Return [X, Y] of the center of cell containing provided text 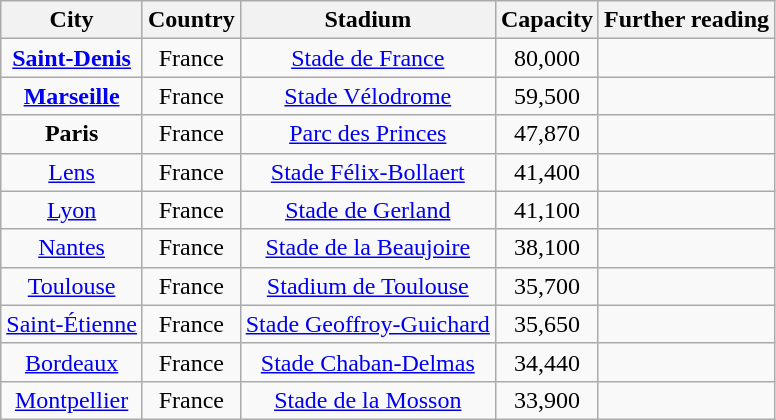
Toulouse [72, 286]
Stadium de Toulouse [368, 286]
Stade de France [368, 58]
Stade Chaban-Delmas [368, 362]
35,650 [546, 324]
Parc des Princes [368, 134]
33,900 [546, 400]
Paris [72, 134]
Lens [72, 172]
Stade de Gerland [368, 210]
Bordeaux [72, 362]
34,440 [546, 362]
Further reading [686, 20]
Stade Vélodrome [368, 96]
Saint-Denis [72, 58]
Saint-Étienne [72, 324]
Stade de la Beaujoire [368, 248]
Lyon [72, 210]
City [72, 20]
80,000 [546, 58]
41,100 [546, 210]
Montpellier [72, 400]
35,700 [546, 286]
38,100 [546, 248]
47,870 [546, 134]
59,500 [546, 96]
41,400 [546, 172]
Country [191, 20]
Stade Félix-Bollaert [368, 172]
Capacity [546, 20]
Marseille [72, 96]
Stadium [368, 20]
Nantes [72, 248]
Stade Geoffroy-Guichard [368, 324]
Stade de la Mosson [368, 400]
